Detect which cell encompasses the target text, then output its [X, Y] center coordinate. 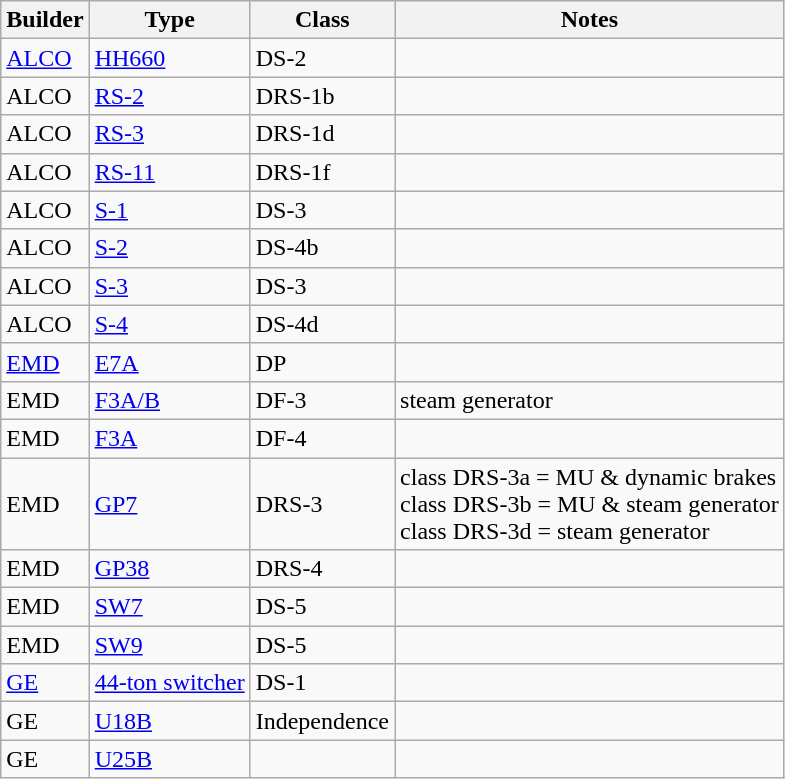
DP [322, 362]
Class [322, 20]
class DRS-3a = MU & dynamic brakesclass DRS-3b = MU & steam generatorclass DRS-3d = steam generator [590, 504]
DS-1 [322, 683]
DRS-3 [322, 504]
S-4 [170, 324]
F3A [170, 438]
DRS-1b [322, 96]
S-3 [170, 286]
F3A/B [170, 400]
RS-2 [170, 96]
DRS-1f [322, 172]
U18B [170, 721]
DRS-1d [322, 134]
Notes [590, 20]
DF-4 [322, 438]
GP38 [170, 569]
RS-11 [170, 172]
Builder [45, 20]
DS-4d [322, 324]
SW7 [170, 607]
steam generator [590, 400]
E7A [170, 362]
Type [170, 20]
Independence [322, 721]
HH660 [170, 58]
S-1 [170, 210]
SW9 [170, 645]
S-2 [170, 248]
DS-2 [322, 58]
GP7 [170, 504]
RS-3 [170, 134]
DF-3 [322, 400]
DRS-4 [322, 569]
U25B [170, 759]
44-ton switcher [170, 683]
DS-4b [322, 248]
